For the text-containing cell, return its midpoint in (x, y) coordinate format. 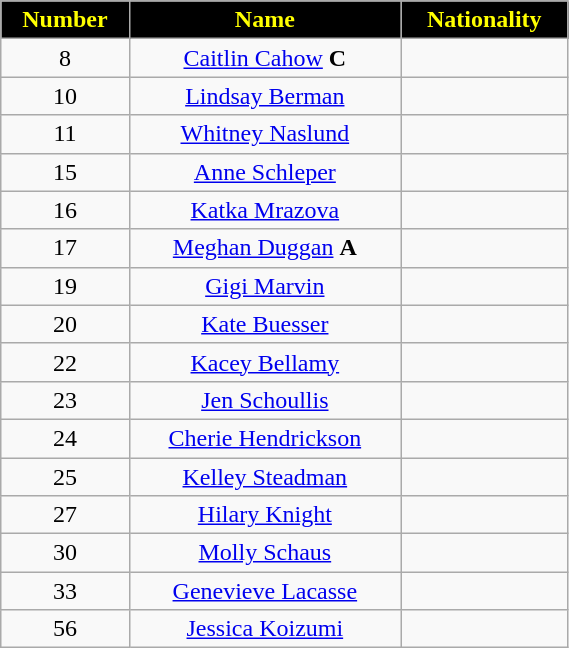
25 (65, 477)
15 (65, 172)
Meghan Duggan A (264, 248)
Nationality (484, 20)
8 (65, 58)
30 (65, 553)
Anne Schleper (264, 172)
Lindsay Berman (264, 96)
22 (65, 362)
10 (65, 96)
Kate Buesser (264, 324)
27 (65, 515)
Number (65, 20)
24 (65, 438)
Molly Schaus (264, 553)
Katka Mrazova (264, 210)
Kelley Steadman (264, 477)
23 (65, 400)
11 (65, 134)
Jessica Koizumi (264, 629)
Whitney Naslund (264, 134)
56 (65, 629)
16 (65, 210)
Genevieve Lacasse (264, 591)
20 (65, 324)
Hilary Knight (264, 515)
Caitlin Cahow C (264, 58)
Name (264, 20)
19 (65, 286)
Cherie Hendrickson (264, 438)
17 (65, 248)
33 (65, 591)
Kacey Bellamy (264, 362)
Gigi Marvin (264, 286)
Jen Schoullis (264, 400)
